Search for the cell housing the specified text and yield its (x, y) center coordinate. 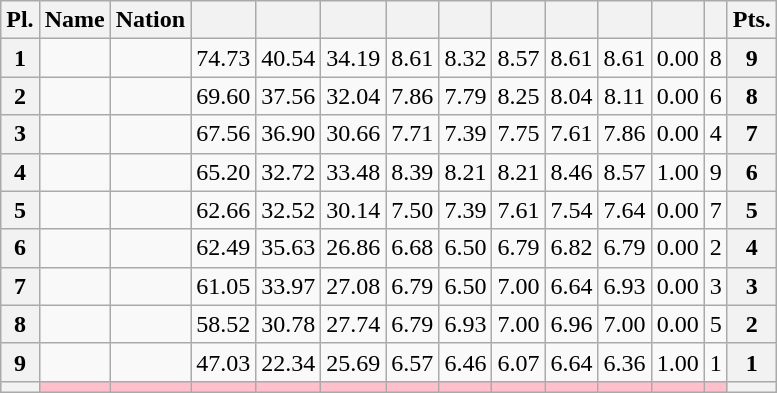
36.90 (288, 134)
35.63 (288, 248)
32.72 (288, 172)
25.69 (354, 362)
7.71 (412, 134)
69.60 (224, 96)
8.46 (572, 172)
Nation (150, 20)
6.68 (412, 248)
6.82 (572, 248)
6.96 (572, 324)
33.48 (354, 172)
6.36 (624, 362)
32.52 (288, 210)
8.32 (466, 58)
47.03 (224, 362)
6.46 (466, 362)
6.57 (412, 362)
7.54 (572, 210)
27.08 (354, 286)
62.66 (224, 210)
58.52 (224, 324)
26.86 (354, 248)
65.20 (224, 172)
37.56 (288, 96)
62.49 (224, 248)
33.97 (288, 286)
Name (74, 20)
8.11 (624, 96)
32.04 (354, 96)
6.07 (518, 362)
Pts. (752, 20)
8.04 (572, 96)
Pl. (20, 20)
7.50 (412, 210)
22.34 (288, 362)
8.25 (518, 96)
7.79 (466, 96)
8.39 (412, 172)
27.74 (354, 324)
7.64 (624, 210)
40.54 (288, 58)
30.66 (354, 134)
74.73 (224, 58)
61.05 (224, 286)
67.56 (224, 134)
7.75 (518, 134)
30.78 (288, 324)
30.14 (354, 210)
34.19 (354, 58)
